Output the [X, Y] coordinate of the center of the cell containing the given text.  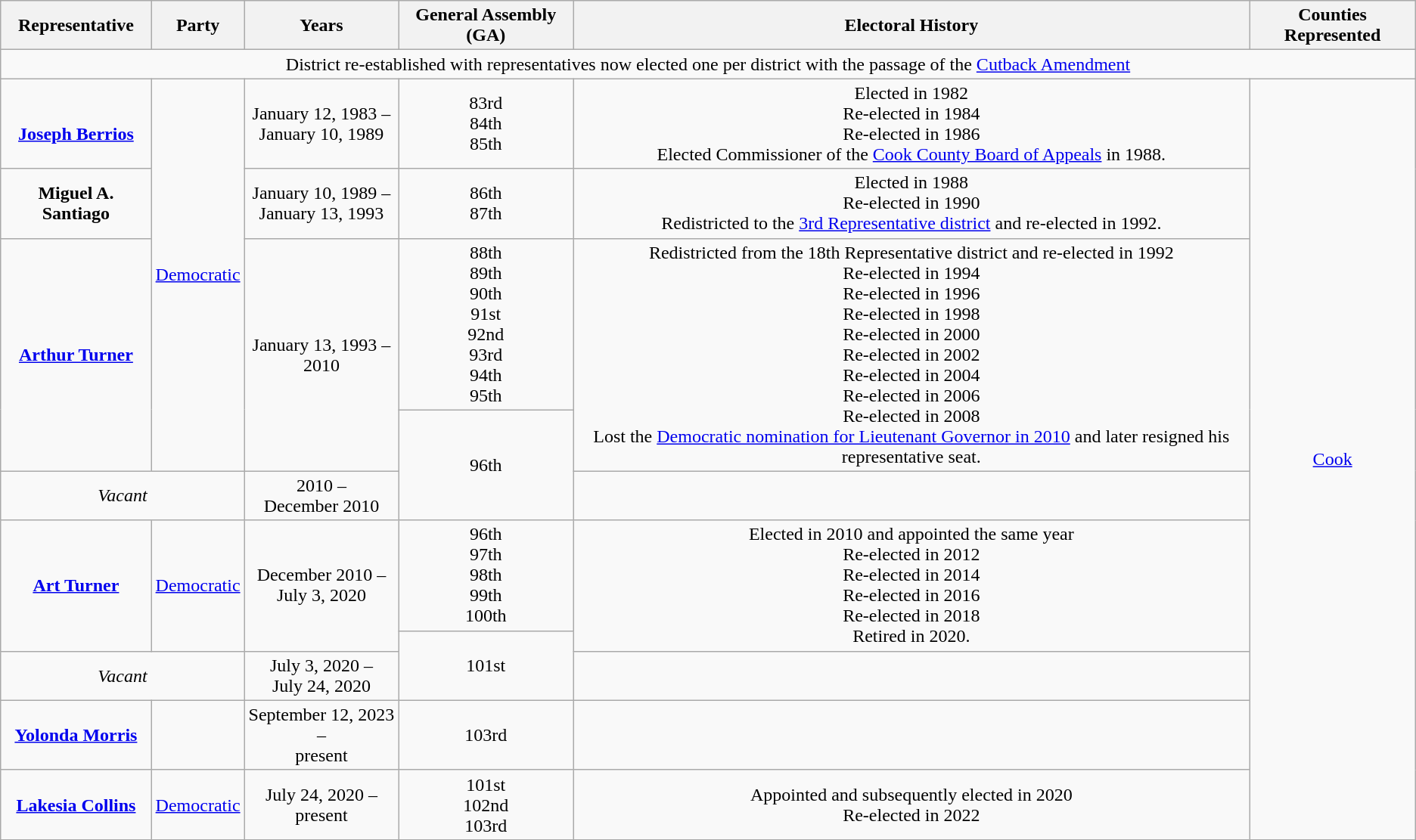
101st102nd103rd [486, 804]
Miguel A. Santiago [76, 203]
July 3, 2020 –July 24, 2020 [321, 676]
Yolonda Morris [76, 735]
88th89th90th91st92nd93rd94th95th [486, 324]
Art Turner [76, 585]
Arthur Turner [76, 355]
September 12, 2023 –present [321, 735]
86th87th [486, 203]
Cook [1333, 459]
January 12, 1983 – January 10, 1989 [321, 124]
83rd84th85th [486, 124]
96th [486, 465]
Years [321, 26]
July 24, 2020 –present [321, 804]
Counties Represented [1333, 26]
District re-established with representatives now elected one per district with the passage of the Cutback Amendment [708, 64]
December 2010 –July 3, 2020 [321, 585]
Elected in 2010 and appointed the same yearRe-elected in 2012Re-elected in 2014Re-elected in 2016Re-elected in 2018Retired in 2020. [911, 585]
101st [486, 665]
January 13, 1993 –2010 [321, 355]
General Assembly (GA) [486, 26]
Electoral History [911, 26]
Party [198, 26]
Lakesia Collins [76, 804]
Representative [76, 26]
January 10, 1989 –January 13, 1993 [321, 203]
Elected in 1982Re-elected in 1984Re-elected in 1986Elected Commissioner of the Cook County Board of Appeals in 1988. [911, 124]
Elected in 1988Re-elected in 1990Redistricted to the 3rd Representative district and re-elected in 1992. [911, 203]
103rd [486, 735]
Joseph Berrios [76, 124]
2010 –December 2010 [321, 496]
Appointed and subsequently elected in 2020Re-elected in 2022 [911, 804]
96th97th98th99th100th [486, 575]
